Extract the (x, y) coordinate from the center of the cell holding the provided text.  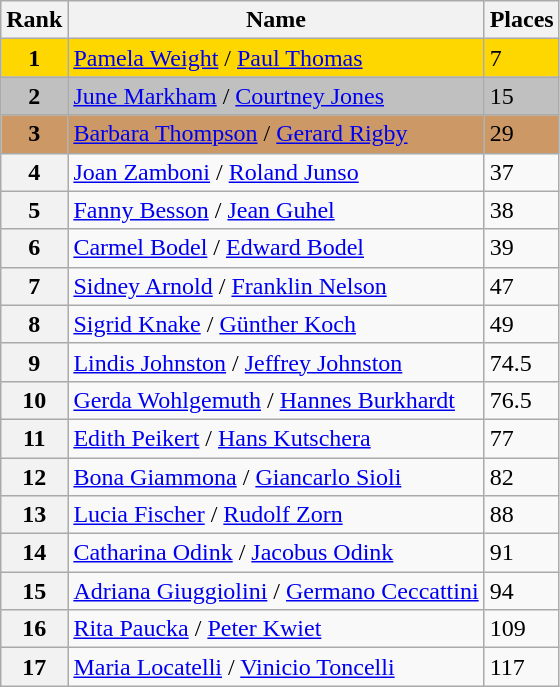
88 (522, 515)
11 (34, 438)
Adriana Giuggiolini / Germano Ceccattini (276, 591)
Rita Paucka / Peter Kwiet (276, 629)
82 (522, 477)
Pamela Weight / Paul Thomas (276, 58)
Joan Zamboni / Roland Junso (276, 172)
Maria Locatelli / Vinicio Toncelli (276, 667)
29 (522, 134)
Catharina Odink / Jacobus Odink (276, 553)
76.5 (522, 400)
9 (34, 362)
10 (34, 400)
77 (522, 438)
37 (522, 172)
39 (522, 248)
12 (34, 477)
38 (522, 210)
1 (34, 58)
74.5 (522, 362)
13 (34, 515)
6 (34, 248)
Places (522, 20)
17 (34, 667)
49 (522, 324)
Carmel Bodel / Edward Bodel (276, 248)
Sidney Arnold / Franklin Nelson (276, 286)
Lindis Johnston / Jeffrey Johnston (276, 362)
Rank (34, 20)
3 (34, 134)
Barbara Thompson / Gerard Rigby (276, 134)
109 (522, 629)
2 (34, 96)
16 (34, 629)
Gerda Wohlgemuth / Hannes Burkhardt (276, 400)
Bona Giammona / Giancarlo Sioli (276, 477)
Fanny Besson / Jean Guhel (276, 210)
Edith Peikert / Hans Kutschera (276, 438)
Sigrid Knake / Günther Koch (276, 324)
91 (522, 553)
117 (522, 667)
June Markham / Courtney Jones (276, 96)
Name (276, 20)
14 (34, 553)
94 (522, 591)
8 (34, 324)
5 (34, 210)
47 (522, 286)
Lucia Fischer / Rudolf Zorn (276, 515)
4 (34, 172)
